Provide the (X, Y) coordinate of the cell's center where the given text is located.  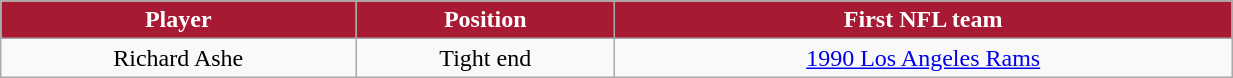
Player (178, 20)
Tight end (486, 58)
Richard Ashe (178, 58)
1990 Los Angeles Rams (924, 58)
Position (486, 20)
First NFL team (924, 20)
